Capture the cell that displays the provided text and extract its [x, y] central coordinate. 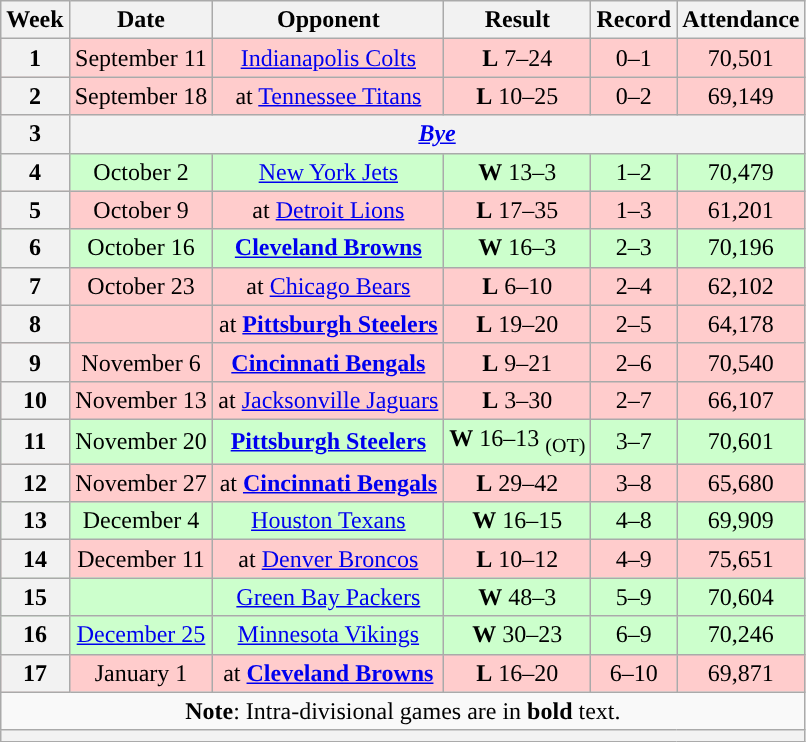
69,871 [741, 673]
Minnesota Vikings [328, 635]
at Pittsburgh Steelers [328, 324]
L 17–35 [518, 210]
64,178 [741, 324]
W 13–3 [518, 172]
W 16–15 [518, 521]
4–9 [634, 559]
2 [35, 96]
0–2 [634, 96]
L 10–25 [518, 96]
October 16 [141, 248]
Cleveland Browns [328, 248]
69,149 [741, 96]
Cincinnati Bengals [328, 362]
13 [35, 521]
7 [35, 286]
Indianapolis Colts [328, 58]
Bye [437, 134]
L 7–24 [518, 58]
December 25 [141, 635]
2–5 [634, 324]
2–3 [634, 248]
9 [35, 362]
November 6 [141, 362]
January 1 [141, 673]
W 16–3 [518, 248]
at Cincinnati Bengals [328, 483]
69,909 [741, 521]
Attendance [741, 20]
2–6 [634, 362]
14 [35, 559]
L 10–12 [518, 559]
1 [35, 58]
October 9 [141, 210]
October 23 [141, 286]
5–9 [634, 597]
at Jacksonville Jaguars [328, 400]
Record [634, 20]
65,680 [741, 483]
Week [35, 20]
at Tennessee Titans [328, 96]
4 [35, 172]
0–1 [634, 58]
4–8 [634, 521]
Result [518, 20]
November 13 [141, 400]
15 [35, 597]
70,479 [741, 172]
L 29–42 [518, 483]
W 30–23 [518, 635]
October 2 [141, 172]
November 20 [141, 441]
L 6–10 [518, 286]
70,196 [741, 248]
5 [35, 210]
at Denver Broncos [328, 559]
New York Jets [328, 172]
70,246 [741, 635]
16 [35, 635]
2–7 [634, 400]
Houston Texans [328, 521]
at Cleveland Browns [328, 673]
70,601 [741, 441]
3–8 [634, 483]
3 [35, 134]
11 [35, 441]
66,107 [741, 400]
2–4 [634, 286]
L 16–20 [518, 673]
September 11 [141, 58]
Green Bay Packers [328, 597]
6–9 [634, 635]
L 9–21 [518, 362]
70,604 [741, 597]
6 [35, 248]
6–10 [634, 673]
8 [35, 324]
61,201 [741, 210]
10 [35, 400]
L 19–20 [518, 324]
at Detroit Lions [328, 210]
Pittsburgh Steelers [328, 441]
W 16–13 (OT) [518, 441]
75,651 [741, 559]
L 3–30 [518, 400]
1–2 [634, 172]
70,501 [741, 58]
12 [35, 483]
Opponent [328, 20]
December 4 [141, 521]
W 48–3 [518, 597]
November 27 [141, 483]
70,540 [741, 362]
December 11 [141, 559]
17 [35, 673]
at Chicago Bears [328, 286]
1–3 [634, 210]
3–7 [634, 441]
Date [141, 20]
Note: Intra-divisional games are in bold text. [403, 711]
September 18 [141, 96]
62,102 [741, 286]
